Extract the [X, Y] coordinate from the center of the cell holding the provided text.  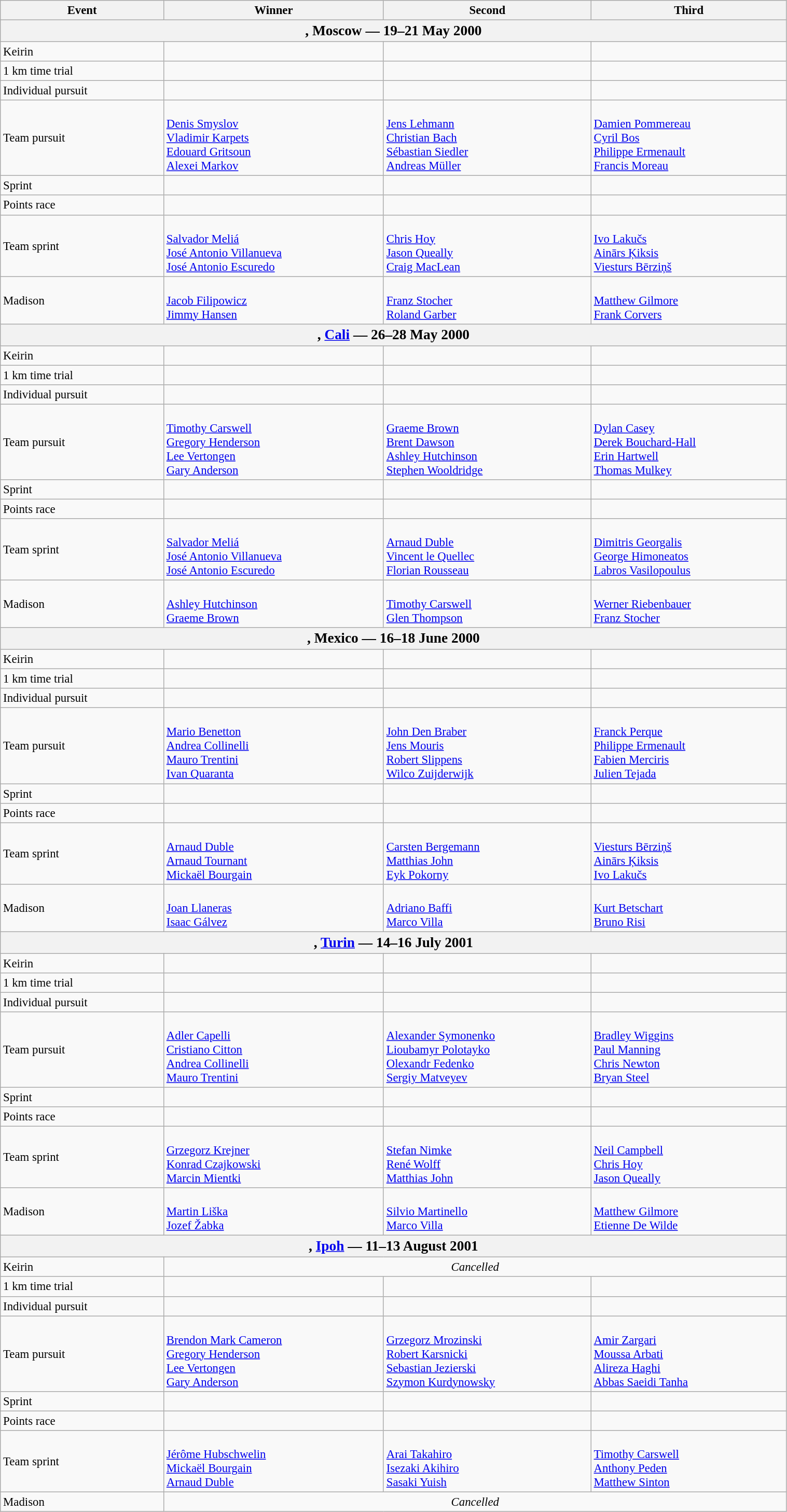
Event [82, 10]
Matthew Gilmore Frank Corvers [689, 300]
Graeme Brown Brent Dawson Ashley Hutchinson Stephen Wooldridge [487, 442]
Viesturs Bērziņš Ainārs Ķiksis Ivo Lakučs [689, 854]
Adriano Baffi Marco Villa [487, 908]
Jérôme Hubschwelin Mickaël Bourgain Arnaud Duble [274, 1462]
Damien Pommereau Cyril Bos Philippe Ermenault Francis Moreau [689, 138]
Dylan Casey Derek Bouchard-Hall Erin Hartwell Thomas Mulkey [689, 442]
Grzegorz Mrozinski Robert Karsnicki Sebastian Jezierski Szymon Kurdynowsky [487, 1354]
Winner [274, 10]
Mario Benetton Andrea Collinelli Mauro Trentini Ivan Quaranta [274, 746]
Timothy Carswell Glen Thompson [487, 604]
Stefan NimkeRené Wolff Matthias John [487, 1158]
Jens Lehmann Christian Bach Sébastian Siedler Andreas Müller [487, 138]
Arai Takahiro Isezaki Akihiro Sasaki Yuish [487, 1462]
Amir Zargari Moussa Arbati Alireza Haghi Abbas Saeidi Tanha [689, 1354]
Alexander Symonenko Lioubamyr Polotayko Olexandr Fedenko Sergiy Matveyev [487, 1050]
Second [487, 10]
Ashley Hutchinson Graeme Brown [274, 604]
Timothy Carswell Anthony Peden Matthew Sinton [689, 1462]
Franck Perque Philippe Ermenault Fabien Merciris Julien Tejada [689, 746]
Denis Smyslov Vladimir Karpets Edouard Gritsoun Alexei Markov [274, 138]
Brendon Mark Cameron Gregory Henderson Lee Vertongen Gary Anderson [274, 1354]
John Den Braber Jens Mouris Robert Slippens Wilco Zuijderwijk [487, 746]
Adler Capelli Cristiano Citton Andrea Collinelli Mauro Trentini [274, 1050]
Arnaud Duble Vincent le Quellec Florian Rousseau [487, 550]
Grzegorz Krejner Konrad Czajkowski Marcin Mientki [274, 1158]
Joan Llaneras Isaac Gálvez [274, 908]
Timothy Carswell Gregory Henderson Lee Vertongen Gary Anderson [274, 442]
Werner Riebenbauer Franz Stocher [689, 604]
Jacob Filipowicz Jimmy Hansen [274, 300]
Kurt Betschart Bruno Risi [689, 908]
Franz Stocher Roland Garber [487, 300]
Ivo Lakučs Ainārs Ķiksis Viesturs Bērziņš [689, 246]
Neil Campbell Chris Hoy Jason Queally [689, 1158]
Bradley Wiggins Paul Manning Chris Newton Bryan Steel [689, 1050]
Third [689, 10]
, Moscow — 19–21 May 2000 [393, 31]
Chris Hoy Jason Queally Craig MacLean [487, 246]
, Turin — 14–16 July 2001 [393, 942]
Silvio Martinello Marco Villa [487, 1212]
Martin Liška Jozef Žabka [274, 1212]
Arnaud Duble Arnaud Tournant Mickaël Bourgain [274, 854]
, Ipoh — 11–13 August 2001 [393, 1246]
, Mexico — 16–18 June 2000 [393, 639]
Matthew Gilmore Etienne De Wilde [689, 1212]
, Cali — 26–28 May 2000 [393, 335]
Dimitris Georgalis George Himoneatos Labros Vasilopoulus [689, 550]
Carsten Bergemann Matthias John Eyk Pokorny [487, 854]
